Locate the cell with the specified text and output its [X, Y] center coordinate. 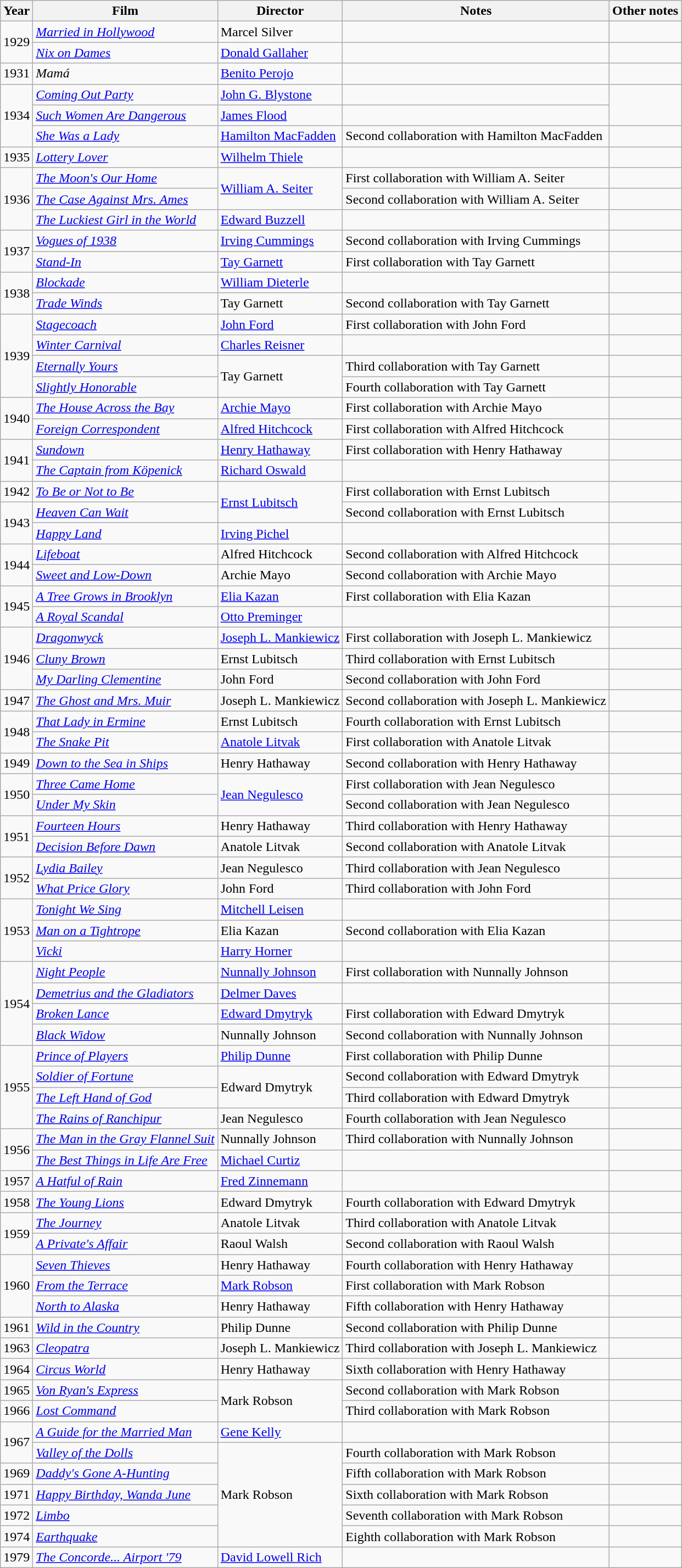
Circus World [125, 1369]
Second collaboration with Henry Hathaway [476, 763]
Man on a Tightrope [125, 931]
1953 [16, 930]
Such Women Are Dangerous [125, 115]
Otto Preminger [280, 617]
1944 [16, 564]
Second collaboration with Jean Negulesco [476, 805]
1967 [16, 1442]
Broken Lance [125, 1014]
Three Came Home [125, 784]
Third collaboration with John Ford [476, 888]
Soldier of Fortune [125, 1077]
John G. Blystone [280, 94]
First collaboration with Edward Dmytryk [476, 1014]
Valley of the Dolls [125, 1453]
1969 [16, 1474]
First collaboration with Archie Mayo [476, 408]
Second collaboration with Philip Dunne [476, 1328]
Fourth collaboration with Ernst Lubitsch [476, 721]
Prince of Players [125, 1056]
Second collaboration with Nunnally Johnson [476, 1035]
Decision Before Dawn [125, 847]
1965 [16, 1390]
Third collaboration with Nunnally Johnson [476, 1139]
Second collaboration with Alfred Hitchcock [476, 554]
Seven Thieves [125, 1264]
Demetrius and the Gladiators [125, 993]
Other notes [645, 11]
David Lowell Rich [280, 1557]
The Ghost and Mrs. Muir [125, 701]
Vogues of 1938 [125, 240]
Wild in the Country [125, 1328]
The Case Against Mrs. Ames [125, 199]
The Best Things in Life Are Free [125, 1160]
1964 [16, 1369]
Daddy's Gone A-Hunting [125, 1474]
1963 [16, 1348]
First collaboration with Anatole Litvak [476, 742]
Trade Winds [125, 304]
Third collaboration with Mark Robson [476, 1411]
The Snake Pit [125, 742]
Happy Land [125, 533]
Director [280, 11]
Second collaboration with Archie Mayo [476, 575]
1939 [16, 356]
First collaboration with Alfred Hitchcock [476, 429]
Second collaboration with Tay Garnett [476, 304]
To Be or Not to Be [125, 491]
Third collaboration with Joseph L. Mankiewicz [476, 1348]
First collaboration with Mark Robson [476, 1286]
1940 [16, 418]
Fred Zinnemann [280, 1181]
First collaboration with Henry Hathaway [476, 450]
Third collaboration with Tay Garnett [476, 366]
The Left Hand of God [125, 1097]
Irving Cummings [280, 240]
Married in Hollywood [125, 32]
Fifth collaboration with Henry Hathaway [476, 1307]
Richard Oswald [280, 471]
Heaven Can Wait [125, 512]
Third collaboration with Anatole Litvak [476, 1223]
A Hatful of Rain [125, 1181]
Delmer Daves [280, 993]
Marcel Silver [280, 32]
Year [16, 11]
Lydia Bailey [125, 867]
Third collaboration with Jean Negulesco [476, 867]
First collaboration with Ernst Lubitsch [476, 491]
Fifth collaboration with Mark Robson [476, 1474]
Raoul Walsh [280, 1244]
Lifeboat [125, 554]
1931 [16, 74]
First collaboration with William A. Seiter [476, 178]
Third collaboration with Edward Dmytryk [476, 1097]
Third collaboration with Ernst Lubitsch [476, 659]
James Flood [280, 115]
Wilhelm Thiele [280, 157]
Sundown [125, 450]
Second collaboration with William A. Seiter [476, 199]
The Young Lions [125, 1202]
A Guide for the Married Man [125, 1432]
1971 [16, 1494]
First collaboration with Nunnally Johnson [476, 972]
1941 [16, 460]
Gene Kelly [280, 1432]
First collaboration with John Ford [476, 324]
Fourth collaboration with Jean Negulesco [476, 1118]
Donald Gallaher [280, 53]
Tonight We Sing [125, 909]
Earthquake [125, 1536]
The House Across the Bay [125, 408]
1955 [16, 1087]
Von Ryan's Express [125, 1390]
Down to the Sea in Ships [125, 763]
1936 [16, 199]
Stand-In [125, 262]
1950 [16, 794]
1957 [16, 1181]
Vicki [125, 951]
1951 [16, 836]
Notes [476, 11]
That Lady in Ermine [125, 721]
William Dieterle [280, 283]
The Man in the Gray Flannel Suit [125, 1139]
Seventh collaboration with Mark Robson [476, 1515]
Sixth collaboration with Henry Hathaway [476, 1369]
The Moon's Our Home [125, 178]
First collaboration with Tay Garnett [476, 262]
1958 [16, 1202]
Slightly Honorable [125, 387]
Second collaboration with John Ford [476, 680]
William A. Seiter [280, 188]
1929 [16, 42]
Lottery Lover [125, 157]
Fourth collaboration with Mark Robson [476, 1453]
1960 [16, 1285]
1949 [16, 763]
1954 [16, 1004]
Fourth collaboration with Tay Garnett [476, 387]
1979 [16, 1557]
1943 [16, 523]
Benito Perojo [280, 74]
From the Terrace [125, 1286]
First collaboration with Philip Dunne [476, 1056]
Blockade [125, 283]
Harry Horner [280, 951]
Second collaboration with Elia Kazan [476, 931]
The Captain from Köpenick [125, 471]
Hamilton MacFadden [280, 136]
Cluny Brown [125, 659]
My Darling Clementine [125, 680]
1956 [16, 1150]
Second collaboration with Joseph L. Mankiewicz [476, 701]
She Was a Lady [125, 136]
Second collaboration with Raoul Walsh [476, 1244]
1935 [16, 157]
1937 [16, 251]
Fourteen Hours [125, 826]
The Rains of Ranchipur [125, 1118]
The Concorde... Airport '79 [125, 1557]
Film [125, 11]
What Price Glory [125, 888]
Lost Command [125, 1411]
A Royal Scandal [125, 617]
Michael Curtiz [280, 1160]
1946 [16, 659]
Edward Buzzell [280, 220]
Sixth collaboration with Mark Robson [476, 1494]
Eternally Yours [125, 366]
1952 [16, 878]
Irving Pichel [280, 533]
Coming Out Party [125, 94]
First collaboration with Jean Negulesco [476, 784]
Mitchell Leisen [280, 909]
Fourth collaboration with Henry Hathaway [476, 1264]
Happy Birthday, Wanda June [125, 1494]
1959 [16, 1233]
1966 [16, 1411]
A Tree Grows in Brooklyn [125, 596]
1972 [16, 1515]
1947 [16, 701]
1942 [16, 491]
Second collaboration with Mark Robson [476, 1390]
Fourth collaboration with Edward Dmytryk [476, 1202]
Black Widow [125, 1035]
1934 [16, 115]
Second collaboration with Edward Dmytryk [476, 1077]
1945 [16, 606]
The Journey [125, 1223]
Second collaboration with Anatole Litvak [476, 847]
Nix on Dames [125, 53]
Stagecoach [125, 324]
Sweet and Low-Down [125, 575]
Dragonwyck [125, 638]
Foreign Correspondent [125, 429]
Under My Skin [125, 805]
1974 [16, 1536]
Night People [125, 972]
Second collaboration with Ernst Lubitsch [476, 512]
Second collaboration with Irving Cummings [476, 240]
Winter Carnival [125, 345]
First collaboration with Elia Kazan [476, 596]
1961 [16, 1328]
The Luckiest Girl in the World [125, 220]
First collaboration with Joseph L. Mankiewicz [476, 638]
Limbo [125, 1515]
Charles Reisner [280, 345]
Third collaboration with Henry Hathaway [476, 826]
Eighth collaboration with Mark Robson [476, 1536]
North to Alaska [125, 1307]
1948 [16, 732]
Cleopatra [125, 1348]
A Private's Affair [125, 1244]
Mamá [125, 74]
1938 [16, 293]
Second collaboration with Hamilton MacFadden [476, 136]
